Provide the [X, Y] coordinate of the cell's center where the given text is located.  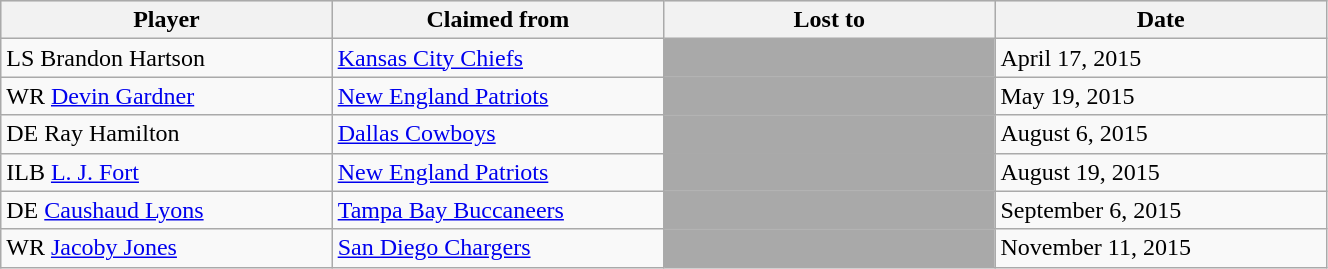
April 17, 2015 [1160, 58]
Player [166, 20]
DE Caushaud Lyons [166, 210]
May 19, 2015 [1160, 96]
Lost to [830, 20]
September 6, 2015 [1160, 210]
Claimed from [498, 20]
DE Ray Hamilton [166, 134]
August 6, 2015 [1160, 134]
Tampa Bay Buccaneers [498, 210]
Dallas Cowboys [498, 134]
August 19, 2015 [1160, 172]
LS Brandon Hartson [166, 58]
Date [1160, 20]
Kansas City Chiefs [498, 58]
November 11, 2015 [1160, 248]
San Diego Chargers [498, 248]
ILB L. J. Fort [166, 172]
WR Jacoby Jones [166, 248]
WR Devin Gardner [166, 96]
